Return the [X, Y] coordinate for the center point of the cell that contains the specified text.  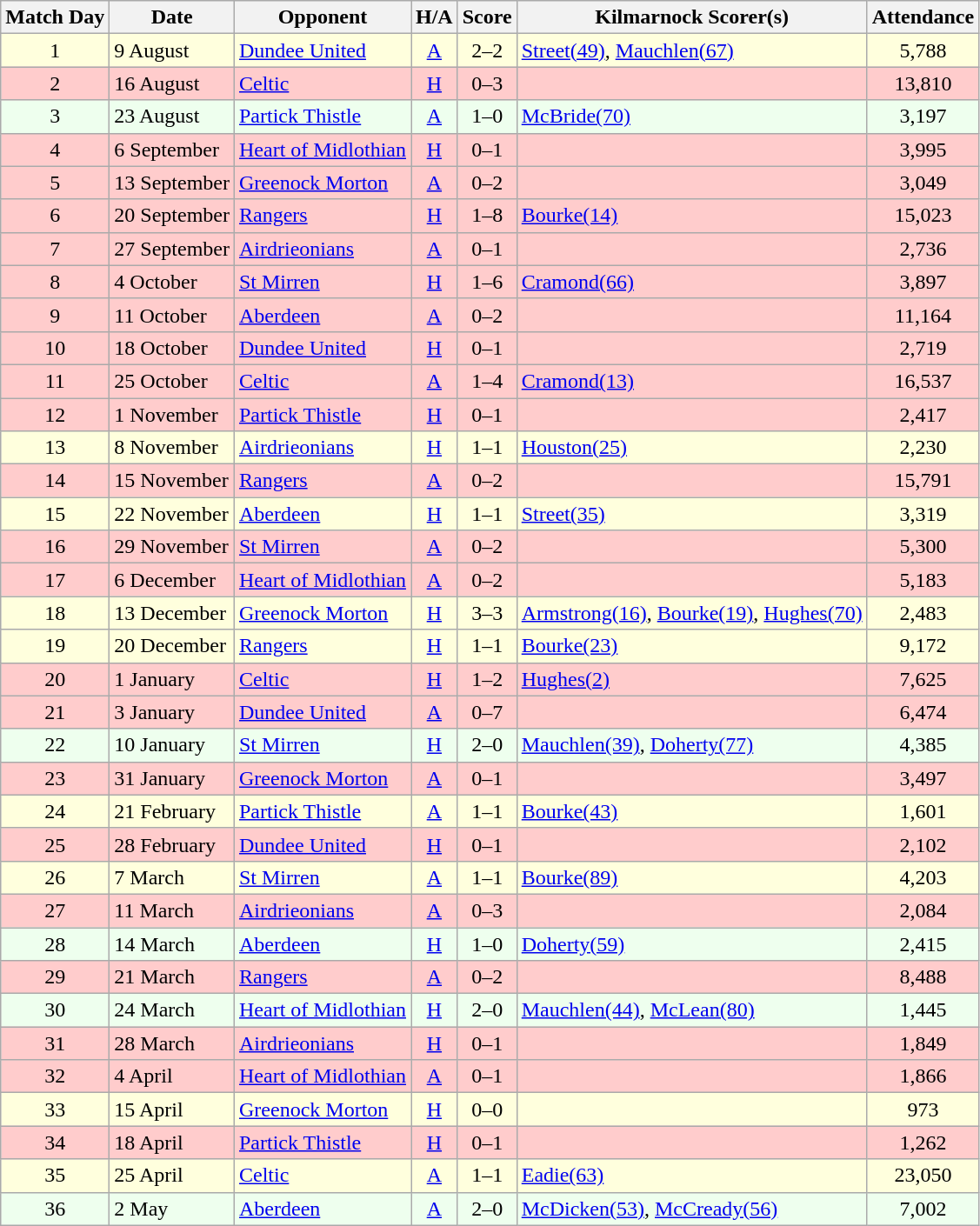
4,385 [923, 745]
20 December [172, 646]
29 November [172, 547]
8 [56, 282]
36 [56, 1209]
14 March [172, 943]
15 [56, 514]
5,183 [923, 580]
21 February [172, 811]
3,995 [923, 150]
1,866 [923, 1076]
34 [56, 1143]
21 March [172, 977]
35 [56, 1176]
13 September [172, 183]
32 [56, 1076]
18 October [172, 348]
33 [56, 1109]
10 January [172, 745]
Armstrong(16), Bourke(19), Hughes(70) [692, 613]
2 May [172, 1209]
31 January [172, 778]
15,791 [923, 481]
1 November [172, 415]
1,445 [923, 1010]
5 [56, 183]
25 April [172, 1176]
1,262 [923, 1143]
Bourke(89) [692, 877]
5,788 [923, 50]
Bourke(23) [692, 646]
3,197 [923, 117]
1 [56, 50]
24 March [172, 1010]
Match Day [56, 17]
2,415 [923, 943]
6 [56, 216]
19 [56, 646]
9 August [172, 50]
8 November [172, 448]
3 [56, 117]
Attendance [923, 17]
7 [56, 249]
2,230 [923, 448]
6 December [172, 580]
0–7 [487, 712]
27 [56, 910]
14 [56, 481]
Doherty(59) [692, 943]
26 [56, 877]
Score [487, 17]
28 February [172, 844]
Opponent [322, 17]
23,050 [923, 1176]
5,300 [923, 547]
Bourke(14) [692, 216]
12 [56, 415]
13 December [172, 613]
13 [56, 448]
2,736 [923, 249]
2,483 [923, 613]
16,537 [923, 381]
18 [56, 613]
16 August [172, 83]
20 September [172, 216]
Cramond(66) [692, 282]
15,023 [923, 216]
3,319 [923, 514]
3,049 [923, 183]
1,849 [923, 1043]
20 [56, 679]
2,084 [923, 910]
8,488 [923, 977]
15 April [172, 1109]
1–2 [487, 679]
0–0 [487, 1109]
1–8 [487, 216]
10 [56, 348]
Date [172, 17]
McDicken(53), McCready(56) [692, 1209]
Houston(25) [692, 448]
Cramond(13) [692, 381]
Street(35) [692, 514]
3 January [172, 712]
McBride(70) [692, 117]
23 [56, 778]
Bourke(43) [692, 811]
4 April [172, 1076]
18 April [172, 1143]
21 [56, 712]
Kilmarnock Scorer(s) [692, 17]
6,474 [923, 712]
11 October [172, 315]
25 October [172, 381]
13,810 [923, 83]
3–3 [487, 613]
1 January [172, 679]
29 [56, 977]
973 [923, 1109]
28 [56, 943]
9,172 [923, 646]
27 September [172, 249]
1–4 [487, 381]
15 November [172, 481]
2,719 [923, 348]
1,601 [923, 811]
2 [56, 83]
11 [56, 381]
4,203 [923, 877]
Eadie(63) [692, 1176]
11 March [172, 910]
2,102 [923, 844]
2,417 [923, 415]
22 [56, 745]
17 [56, 580]
7 March [172, 877]
Mauchlen(39), Doherty(77) [692, 745]
28 March [172, 1043]
31 [56, 1043]
16 [56, 547]
24 [56, 811]
4 October [172, 282]
3,897 [923, 282]
1–6 [487, 282]
30 [56, 1010]
9 [56, 315]
7,625 [923, 679]
4 [56, 150]
11,164 [923, 315]
22 November [172, 514]
Street(49), Mauchlen(67) [692, 50]
2–2 [487, 50]
H/A [434, 17]
23 August [172, 117]
Hughes(2) [692, 679]
3,497 [923, 778]
25 [56, 844]
Mauchlen(44), McLean(80) [692, 1010]
7,002 [923, 1209]
6 September [172, 150]
